Capture the cell that displays the provided text and extract its (X, Y) central coordinate. 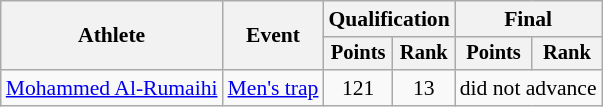
121 (358, 88)
Athlete (112, 36)
Mohammed Al-Rumaihi (112, 88)
Event (274, 36)
Qualification (388, 19)
13 (424, 88)
Men's trap (274, 88)
did not advance (528, 88)
Final (528, 19)
